Capture the cell that displays the provided text and extract its (x, y) central coordinate. 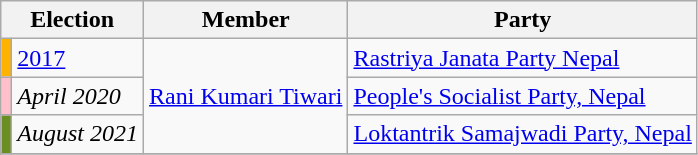
Party (522, 20)
Rani Kumari Tiwari (246, 96)
August 2021 (78, 134)
April 2020 (78, 96)
Loktantrik Samajwadi Party, Nepal (522, 134)
Member (246, 20)
Election (72, 20)
People's Socialist Party, Nepal (522, 96)
2017 (78, 58)
Rastriya Janata Party Nepal (522, 58)
